Determine the (x, y) coordinate at the center of the cell enclosing the given text.  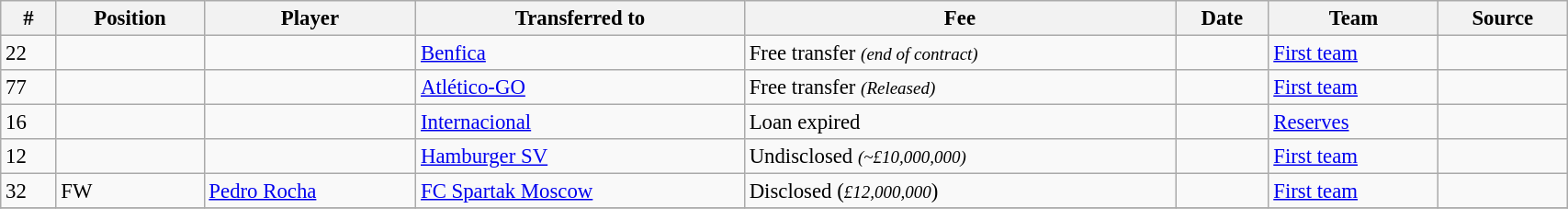
12 (28, 157)
16 (28, 122)
Team (1354, 18)
Fee (959, 18)
Internacional (581, 122)
FC Spartak Moscow (581, 192)
Disclosed (£12,000,000) (959, 192)
Player (310, 18)
Transferred to (581, 18)
32 (28, 192)
Source (1503, 18)
Loan expired (959, 122)
Pedro Rocha (310, 192)
Free transfer (Released) (959, 87)
77 (28, 87)
Undisclosed (~£10,000,000) (959, 157)
FW (130, 192)
22 (28, 53)
# (28, 18)
Reserves (1354, 122)
Free transfer (end of contract) (959, 53)
Hamburger SV (581, 157)
Position (130, 18)
Atlético-GO (581, 87)
Benfica (581, 53)
Date (1222, 18)
